Return (x, y) of the center of cell containing provided text 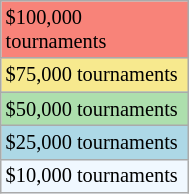
$10,000 tournaments (95, 176)
$75,000 tournaments (95, 75)
$50,000 tournaments (95, 109)
$25,000 tournaments (95, 142)
$100,000 tournaments (95, 29)
